Extract the [X, Y] coordinate from the center of the cell holding the provided text.  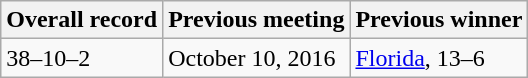
Previous winner [439, 20]
Previous meeting [256, 20]
Overall record [82, 20]
Florida, 13–6 [439, 58]
October 10, 2016 [256, 58]
38–10–2 [82, 58]
